Identify which cell holds the provided text, then report its (X, Y) central coordinate. 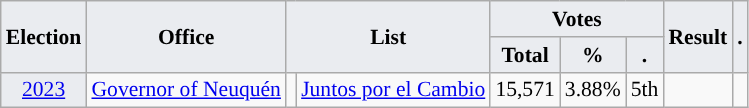
Governor of Neuquén (186, 90)
2023 (44, 90)
Total (524, 55)
Result (698, 36)
Office (186, 36)
15,571 (524, 90)
Votes (576, 19)
5th (645, 90)
% (593, 55)
Juntos por el Cambio (393, 90)
List (388, 36)
3.88% (593, 90)
Election (44, 36)
